Locate the cell with the specified text and output its (x, y) center coordinate. 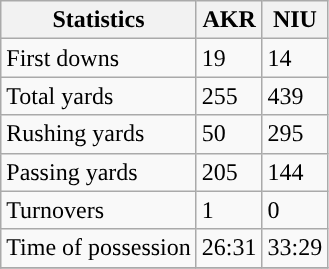
0 (295, 210)
26:31 (229, 248)
255 (229, 96)
Total yards (99, 96)
205 (229, 172)
Rushing yards (99, 134)
144 (295, 172)
33:29 (295, 248)
295 (295, 134)
439 (295, 96)
14 (295, 58)
1 (229, 210)
50 (229, 134)
NIU (295, 20)
First downs (99, 58)
Statistics (99, 20)
Passing yards (99, 172)
19 (229, 58)
Turnovers (99, 210)
AKR (229, 20)
Time of possession (99, 248)
